Return the [x, y] coordinate for the center point of the cell that contains the specified text.  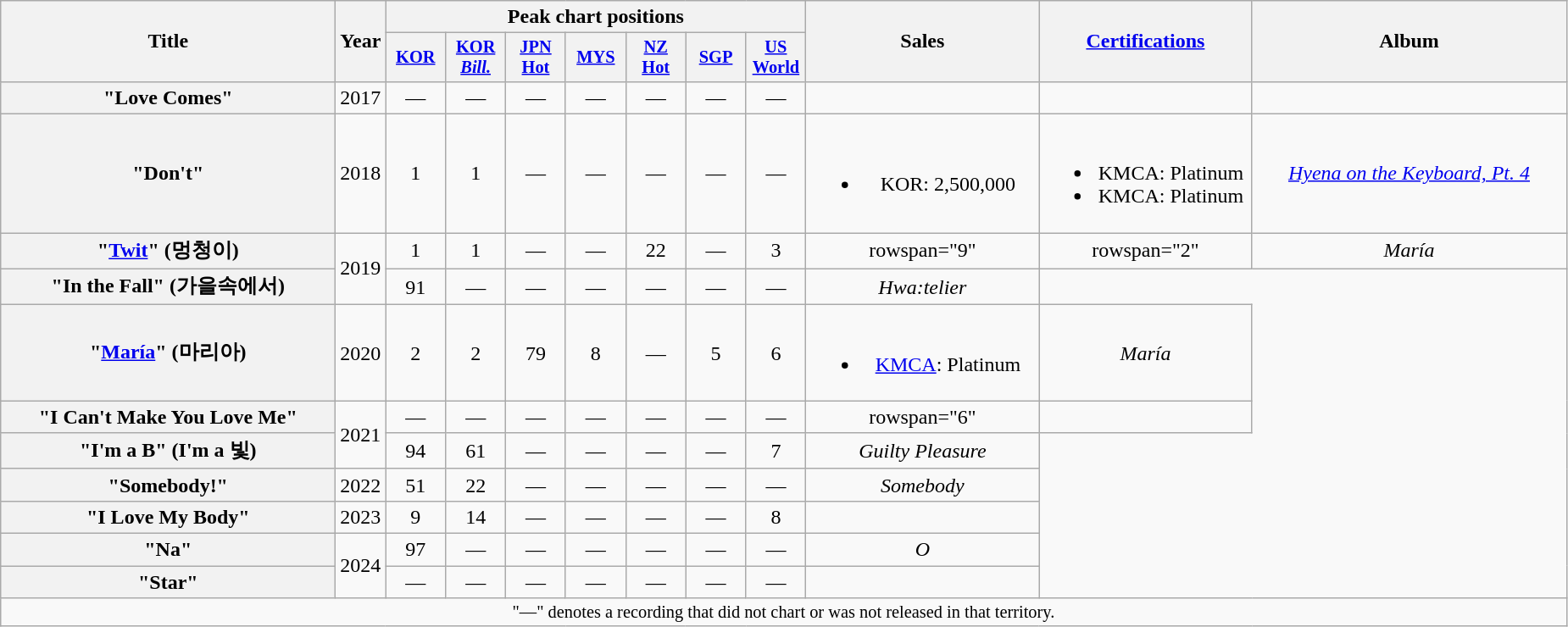
7 [776, 451]
"In the Fall" (가을속에서) [168, 286]
Sales [922, 42]
Album [1409, 42]
rowspan="9" [922, 251]
2020 [361, 352]
2021 [361, 436]
61 [476, 451]
NZHot [656, 58]
2019 [361, 269]
2022 [361, 485]
US World [776, 58]
2017 [361, 97]
O [922, 550]
"I Love My Body" [168, 517]
Hwa:telier [922, 286]
51 [415, 485]
rowspan="2" [1146, 251]
94 [415, 451]
"Star" [168, 582]
KOR [415, 58]
Hyena on the Keyboard, Pt. 4 [1409, 174]
79 [536, 352]
"Love Comes" [168, 97]
2024 [361, 566]
3 [776, 251]
Guilty Pleasure [922, 451]
97 [415, 550]
"Na" [168, 550]
Somebody [922, 485]
SGP [715, 58]
MYS [595, 58]
2023 [361, 517]
6 [776, 352]
"María" (마리아) [168, 352]
14 [476, 517]
KMCA: Platinum KMCA: Platinum [1146, 174]
"I Can't Make You Love Me" [168, 417]
5 [715, 352]
KOR: 2,500,000 [922, 174]
"Don't" [168, 174]
"Somebody!" [168, 485]
KMCA: Platinum [922, 352]
2018 [361, 174]
9 [415, 517]
KORBill. [476, 58]
JPNHot [536, 58]
Certifications [1146, 42]
"—" denotes a recording that did not chart or was not released in that territory. [783, 613]
rowspan="6" [922, 417]
"Twit" (멍청이) [168, 251]
Year [361, 42]
91 [415, 286]
Title [168, 42]
"I'm a B" (I'm a 빛) [168, 451]
Peak chart positions [596, 17]
